Extract the (x, y) coordinate from the center of the cell holding the provided text.  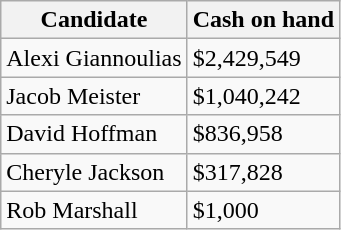
Cheryle Jackson (94, 172)
$1,000 (263, 210)
Jacob Meister (94, 96)
$836,958 (263, 134)
$2,429,549 (263, 58)
Alexi Giannoulias (94, 58)
David Hoffman (94, 134)
Cash on hand (263, 20)
Rob Marshall (94, 210)
Candidate (94, 20)
$1,040,242 (263, 96)
$317,828 (263, 172)
